Pinpoint the cell where the given text exists, returning its (X, Y) midpoint coordinate. 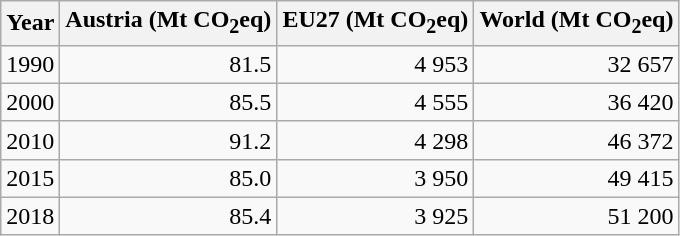
2010 (30, 140)
Austria (Mt CO2eq) (168, 23)
1990 (30, 64)
46 372 (576, 140)
91.2 (168, 140)
85.5 (168, 102)
EU27 (Mt CO2eq) (376, 23)
3 925 (376, 216)
32 657 (576, 64)
World (Mt CO2eq) (576, 23)
3 950 (376, 178)
85.0 (168, 178)
4 298 (376, 140)
85.4 (168, 216)
49 415 (576, 178)
2015 (30, 178)
2000 (30, 102)
4 555 (376, 102)
4 953 (376, 64)
Year (30, 23)
36 420 (576, 102)
51 200 (576, 216)
81.5 (168, 64)
2018 (30, 216)
